For the text-containing cell, return its midpoint in (x, y) coordinate format. 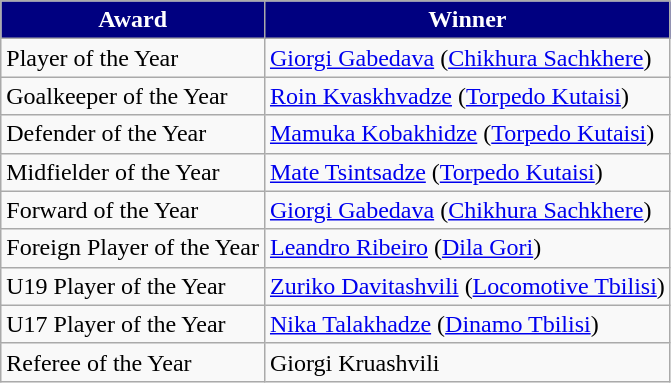
Roin Kvaskhvadze (Torpedo Kutaisi) (467, 96)
Nika Talakhadze (Dinamo Tbilisi) (467, 324)
Winner (467, 20)
Midfielder of the Year (133, 172)
Zuriko Davitashvili (Locomotive Tbilisi) (467, 286)
U17 Player of the Year (133, 324)
Referee of the Year (133, 362)
Foreign Player of the Year (133, 248)
Player of the Year (133, 58)
Forward of the Year (133, 210)
Mate Tsintsadze (Torpedo Kutaisi) (467, 172)
Mamuka Kobakhidze (Torpedo Kutaisi) (467, 134)
Giorgi Kruashvili (467, 362)
Goalkeeper of the Year (133, 96)
U19 Player of the Year (133, 286)
Award (133, 20)
Defender of the Year (133, 134)
Leandro Ribeiro (Dila Gori) (467, 248)
